Extract the [x, y] coordinate from the center of the cell holding the provided text.  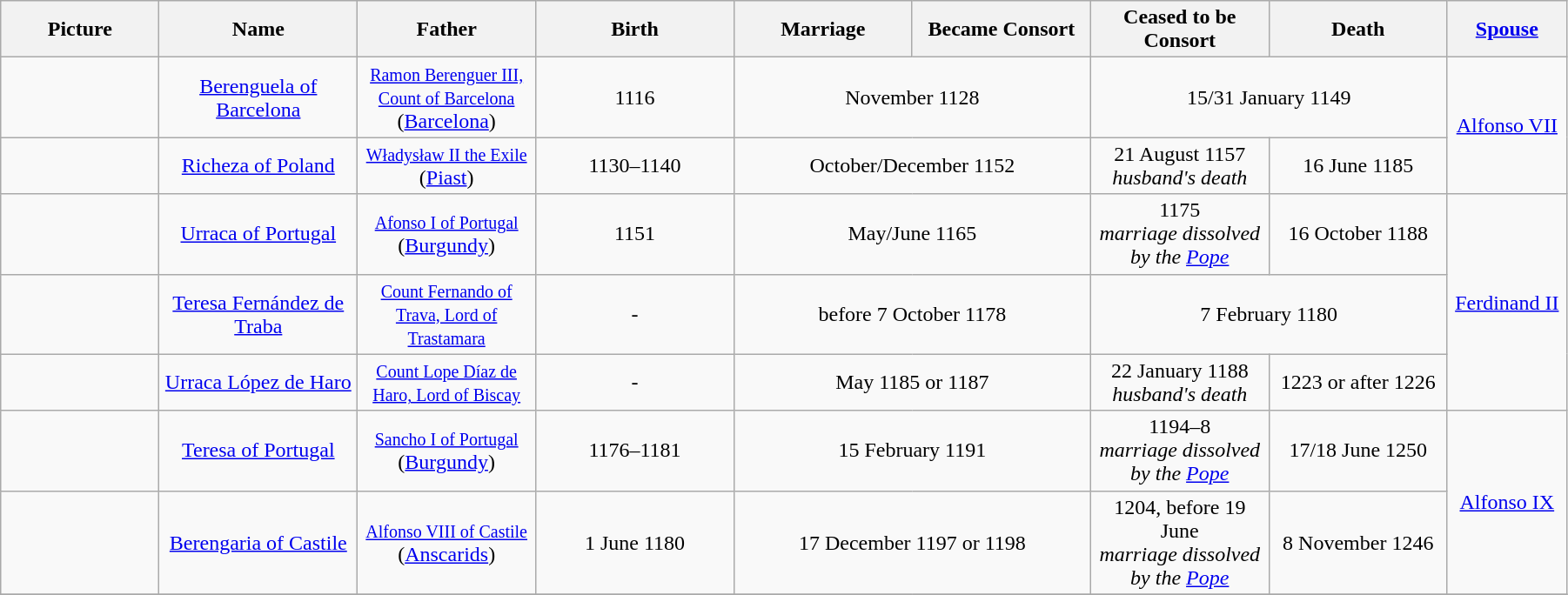
Father [447, 30]
Teresa of Portugal [258, 451]
21 August 1157husband's death [1180, 165]
15/31 January 1149 [1269, 97]
Birth [635, 30]
May/June 1165 [912, 234]
November 1128 [912, 97]
Ferdinand II [1507, 303]
1194–8marriage dissolved by the Pope [1180, 451]
Count Fernando of Trava, Lord of Trastamara [447, 314]
1223 or after 1226 [1357, 383]
Marriage [823, 30]
May 1185 or 1187 [912, 383]
8 November 1246 [1357, 543]
Spouse [1507, 30]
1116 [635, 97]
Berengaria of Castile [258, 543]
Afonso I of Portugal (Burgundy) [447, 234]
Picture [80, 30]
1175marriage dissolved by the Pope [1180, 234]
22 January 1188husband's death [1180, 383]
Richeza of Poland [258, 165]
15 February 1191 [912, 451]
Sancho I of Portugal (Burgundy) [447, 451]
1204, before 19 Junemarriage dissolved by the Pope [1180, 543]
16 October 1188 [1357, 234]
Władysław II the Exile(Piast) [447, 165]
17/18 June 1250 [1357, 451]
Death [1357, 30]
Alfonso VII [1507, 125]
Count Lope Díaz de Haro, Lord of Biscay [447, 383]
7 February 1180 [1269, 314]
Became Consort [1001, 30]
Teresa Fernández de Traba [258, 314]
1176–1181 [635, 451]
October/December 1152 [912, 165]
1130–1140 [635, 165]
17 December 1197 or 1198 [912, 543]
before 7 October 1178 [912, 314]
Ramon Berenguer III, Count of Barcelona (Barcelona) [447, 97]
Berenguela of Barcelona [258, 97]
1151 [635, 234]
Urraca López de Haro [258, 383]
Urraca of Portugal [258, 234]
Ceased to be Consort [1180, 30]
1 June 1180 [635, 543]
Alfonso IX [1507, 503]
16 June 1185 [1357, 165]
Alfonso VIII of Castile (Anscarids) [447, 543]
Name [258, 30]
